Extract the [X, Y] coordinate from the center of the cell holding the provided text.  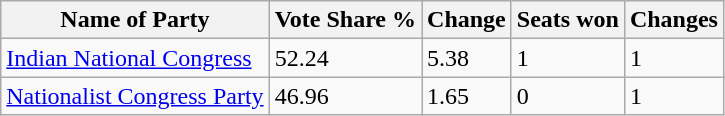
0 [568, 96]
Change [467, 20]
1.65 [467, 96]
46.96 [345, 96]
Changes [674, 20]
52.24 [345, 58]
Nationalist Congress Party [135, 96]
5.38 [467, 58]
Name of Party [135, 20]
Seats won [568, 20]
Indian National Congress [135, 58]
Vote Share % [345, 20]
